Locate the cell with the specified text and output its (X, Y) center coordinate. 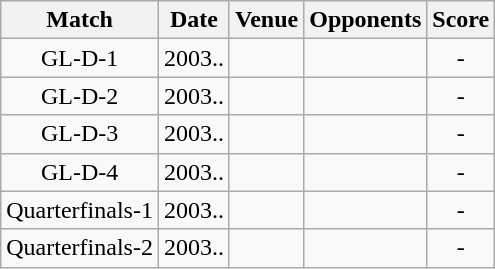
Quarterfinals-2 (80, 248)
Opponents (366, 20)
Venue (266, 20)
Date (194, 20)
GL-D-2 (80, 96)
GL-D-1 (80, 58)
GL-D-3 (80, 134)
GL-D-4 (80, 172)
Score (461, 20)
Match (80, 20)
Quarterfinals-1 (80, 210)
